Return the (X, Y) coordinate for the center point of the cell that contains the specified text.  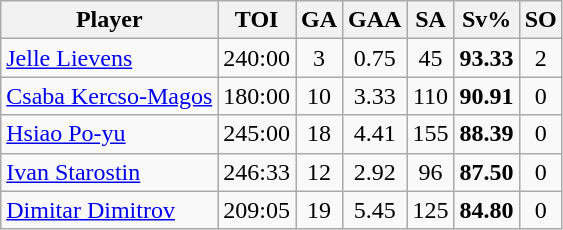
110 (430, 96)
96 (430, 172)
2.92 (375, 172)
5.45 (375, 210)
Ivan Starostin (110, 172)
TOI (257, 20)
3.33 (375, 96)
246:33 (257, 172)
84.80 (486, 210)
209:05 (257, 210)
155 (430, 134)
245:00 (257, 134)
93.33 (486, 58)
Dimitar Dimitrov (110, 210)
12 (320, 172)
125 (430, 210)
10 (320, 96)
Csaba Kercso-Magos (110, 96)
88.39 (486, 134)
GAA (375, 20)
SO (540, 20)
4.41 (375, 134)
Hsiao Po-yu (110, 134)
3 (320, 58)
Player (110, 20)
45 (430, 58)
Sv% (486, 20)
GA (320, 20)
180:00 (257, 96)
SA (430, 20)
19 (320, 210)
2 (540, 58)
87.50 (486, 172)
Jelle Lievens (110, 58)
90.91 (486, 96)
0.75 (375, 58)
240:00 (257, 58)
18 (320, 134)
